Detect which cell encompasses the target text, then output its [X, Y] center coordinate. 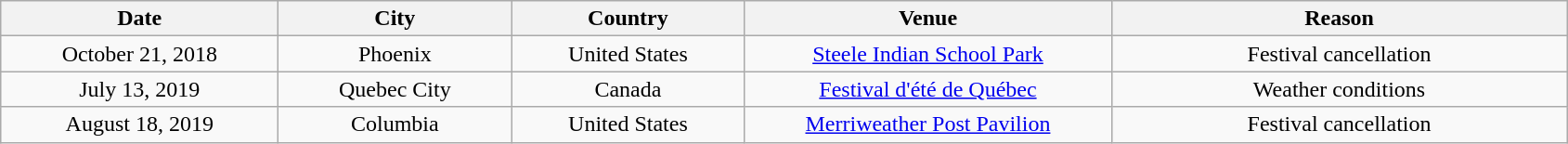
Merriweather Post Pavilion [928, 124]
Venue [928, 19]
Weather conditions [1339, 89]
City [395, 19]
Festival d'été de Québec [928, 89]
Columbia [395, 124]
Quebec City [395, 89]
August 18, 2019 [139, 124]
Reason [1339, 19]
Country [628, 19]
July 13, 2019 [139, 89]
Date [139, 19]
Phoenix [395, 54]
October 21, 2018 [139, 54]
Steele Indian School Park [928, 54]
Canada [628, 89]
